Detect which cell encompasses the target text, then output its (X, Y) center coordinate. 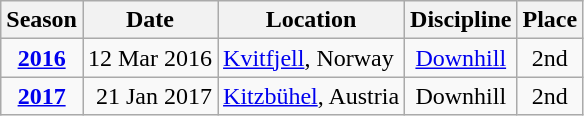
Date (150, 20)
2016 (42, 58)
Location (312, 20)
12 Mar 2016 (150, 58)
Discipline (461, 20)
Kitzbühel, Austria (312, 96)
2017 (42, 96)
21 Jan 2017 (150, 96)
Place (550, 20)
Season (42, 20)
Kvitfjell, Norway (312, 58)
